Determine the (X, Y) coordinate at the center of the cell enclosing the given text.  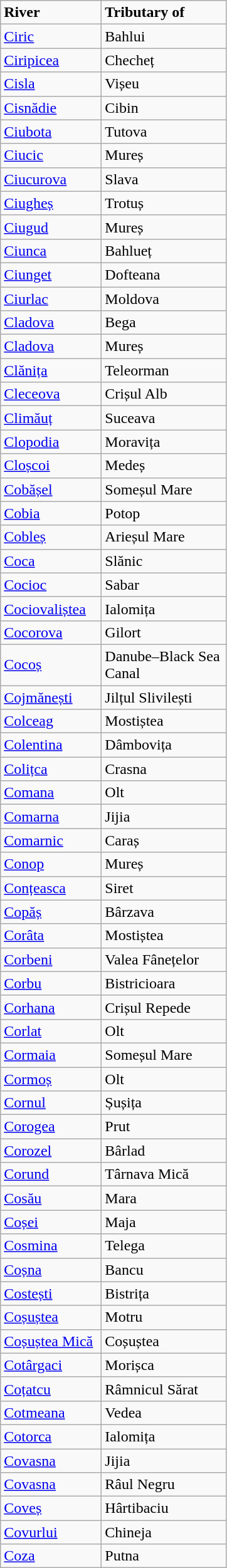
Cisnădie (51, 108)
Bârzava (164, 912)
Putna (164, 1556)
Coșuștea Mică (51, 1341)
Slănic (164, 561)
Cojmănești (51, 698)
Siret (164, 888)
Ciunca (51, 251)
Bârlad (164, 1151)
Checheț (164, 60)
Slava (164, 179)
Crișul Alb (164, 394)
Gilort (164, 632)
Coșei (51, 1222)
Coveș (51, 1508)
Cornul (51, 1103)
Mara (164, 1198)
Bistrița (164, 1294)
Ciugud (51, 227)
Teleorman (164, 370)
Chineja (164, 1532)
Bega (164, 323)
Cotorca (51, 1436)
Prut (164, 1127)
Corlat (51, 1031)
Hârtibaciu (164, 1508)
Copăș (51, 912)
Cosău (51, 1198)
Ciugheș (51, 203)
Suceava (164, 418)
Cloșcoi (51, 466)
Morișca (164, 1365)
Conop (51, 864)
Ciripicea (51, 60)
Ciubota (51, 132)
Ciurlac (51, 299)
Cotmeana (51, 1413)
Crișul Repede (164, 1007)
Maja (164, 1222)
Danube–Black Sea Canal (164, 664)
Corbeni (51, 959)
Tutova (164, 132)
Covurlui (51, 1532)
Cobășel (51, 489)
Conțeasca (51, 888)
Costești (51, 1294)
River (51, 13)
Corund (51, 1174)
Colentina (51, 745)
Cobia (51, 513)
Coșna (51, 1270)
Motru (164, 1317)
Clănița (51, 370)
Corogea (51, 1127)
Comarnic (51, 840)
Cibin (164, 108)
Bahlui (164, 36)
Cleceova (51, 394)
Cosmina (51, 1246)
Moravița (164, 442)
Cotârgaci (51, 1365)
Bancu (164, 1270)
Climăuț (51, 418)
Vișeu (164, 84)
Clopodia (51, 442)
Ciucurova (51, 179)
Colițca (51, 769)
Cobleș (51, 537)
Bistricioara (164, 983)
Corozel (51, 1151)
Râul Negru (164, 1485)
Comarna (51, 817)
Cocorova (51, 632)
Dofteana (164, 274)
Corâta (51, 936)
Jilțul Slivilești (164, 698)
Telega (164, 1246)
Coza (51, 1556)
Șușița (164, 1103)
Colceag (51, 721)
Arieșul Mare (164, 537)
Vedea (164, 1413)
Corhana (51, 1007)
Valea Fânețelor (164, 959)
Coca (51, 561)
Sabar (164, 585)
Comana (51, 793)
Potop (164, 513)
Tributary of (164, 13)
Târnava Mică (164, 1174)
Bahlueț (164, 251)
Crasna (164, 769)
Ciric (51, 36)
Cocoș (51, 664)
Cocioc (51, 585)
Coțatcu (51, 1389)
Cormoș (51, 1079)
Ciunget (51, 274)
Trotuș (164, 203)
Cisla (51, 84)
Ciucic (51, 155)
Medeș (164, 466)
Dâmbovița (164, 745)
Râmnicul Sărat (164, 1389)
Moldova (164, 299)
Corbu (51, 983)
Cociovaliștea (51, 609)
Cormaia (51, 1055)
Caraș (164, 840)
